Return the (x, y) coordinate for the center point of the cell that contains the specified text.  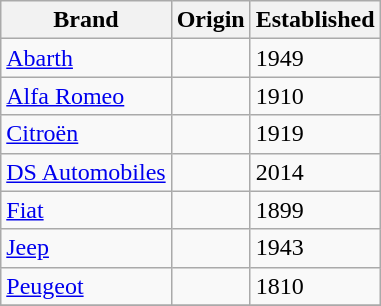
Citroën (86, 134)
Alfa Romeo (86, 96)
Brand (86, 20)
Established (315, 20)
Abarth (86, 58)
Jeep (86, 248)
1910 (315, 96)
1899 (315, 210)
1943 (315, 248)
2014 (315, 172)
DS Automobiles (86, 172)
1919 (315, 134)
Peugeot (86, 286)
1810 (315, 286)
Origin (210, 20)
1949 (315, 58)
Fiat (86, 210)
